Determine the [x, y] coordinate at the center of the cell enclosing the given text.  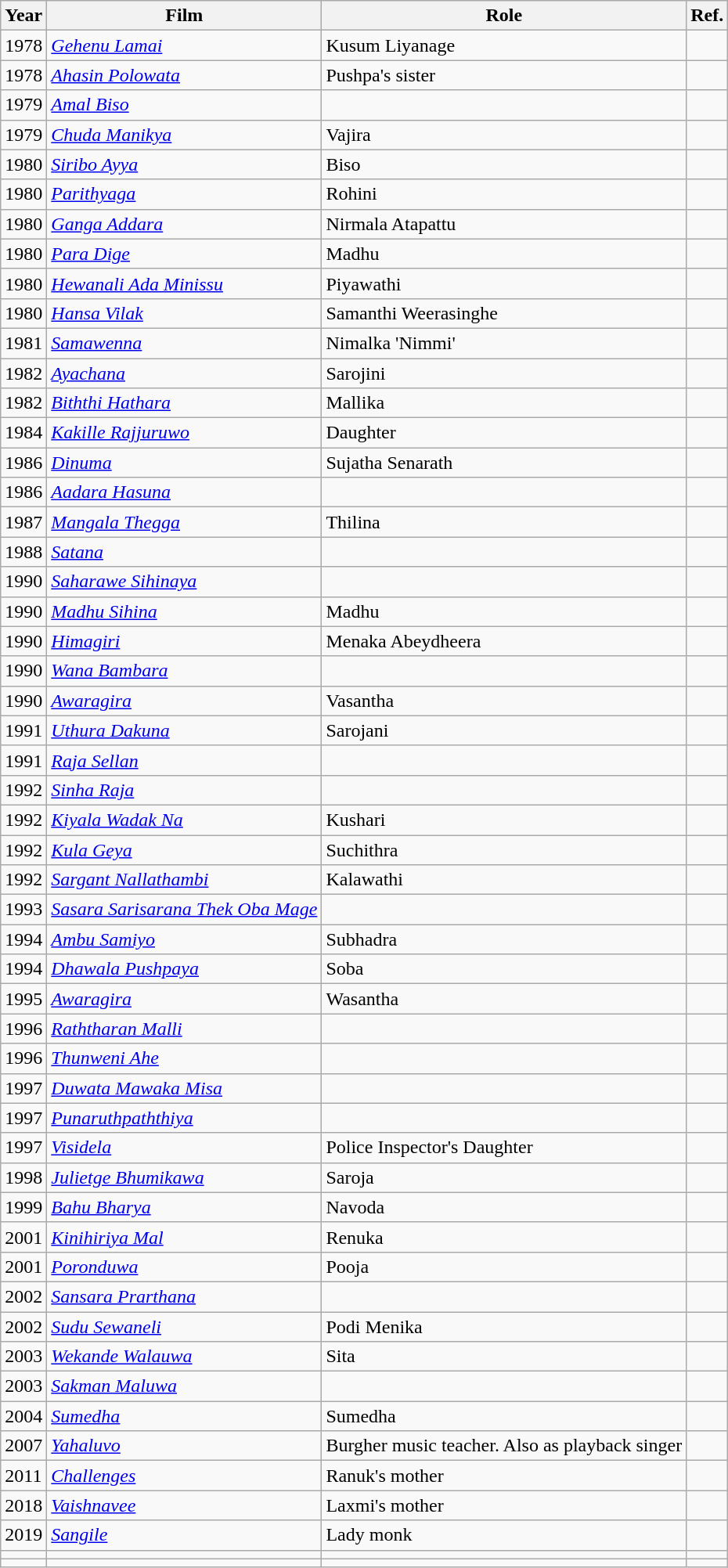
2007 [23, 1446]
Wekande Walauwa [185, 1357]
Kusum Liyanage [504, 45]
Siribo Ayya [185, 164]
Para Dige [185, 254]
Ref. [708, 16]
Lady monk [504, 1535]
Dinuma [185, 463]
Navoda [504, 1207]
Thunweni Ahe [185, 1058]
Ambu Samiyo [185, 939]
Film [185, 16]
1999 [23, 1207]
1995 [23, 999]
Laxmi's mother [504, 1505]
Mallika [504, 403]
Saroja [504, 1177]
Vasantha [504, 701]
Sita [504, 1357]
Mangala Thegga [185, 522]
Duwata Mawaka Misa [185, 1088]
Biththi Hathara [185, 403]
Kushari [504, 820]
Bahu Bharya [185, 1207]
Ahasin Polowata [185, 75]
Vajira [504, 135]
Raja Sellan [185, 760]
Nirmala Atapattu [504, 224]
Sarojani [504, 730]
Renuka [504, 1237]
2019 [23, 1535]
Yahaluvo [185, 1446]
Biso [504, 164]
Parithyaga [185, 194]
Gehenu Lamai [185, 45]
Kula Geya [185, 849]
Year [23, 16]
1993 [23, 910]
1987 [23, 522]
Sarojini [504, 373]
2004 [23, 1416]
Satana [185, 552]
Pooja [504, 1267]
Aadara Hasuna [185, 492]
Kiyala Wadak Na [185, 820]
Pushpa's sister [504, 75]
Himagiri [185, 641]
1984 [23, 433]
Sujatha Senarath [504, 463]
Saharawe Sihinaya [185, 582]
Ayachana [185, 373]
Madhu Sihina [185, 611]
Sinha Raja [185, 790]
Sasara Sarisarana Thek Oba Mage [185, 910]
Ranuk's mother [504, 1476]
2018 [23, 1505]
Amal Biso [185, 105]
1988 [23, 552]
Daughter [504, 433]
Wasantha [504, 999]
Hewanali Ada Minissu [185, 283]
Hansa Vilak [185, 313]
Role [504, 16]
Wana Bambara [185, 671]
2011 [23, 1476]
Raththaran Malli [185, 1029]
Sargant Nallathambi [185, 880]
Subhadra [504, 939]
Sakman Maluwa [185, 1386]
Thilina [504, 522]
1981 [23, 343]
Rohini [504, 194]
1998 [23, 1177]
Sangile [185, 1535]
Punaruthpaththiya [185, 1118]
Burgher music teacher. Also as playback singer [504, 1446]
Soba [504, 969]
Podi Menika [504, 1327]
Ganga Addara [185, 224]
Samanthi Weerasinghe [504, 313]
Poronduwa [185, 1267]
Julietge Bhumikawa [185, 1177]
Sansara Prarthana [185, 1296]
Visidela [185, 1148]
Samawenna [185, 343]
Vaishnavee [185, 1505]
Suchithra [504, 849]
Uthura Dakuna [185, 730]
Police Inspector's Daughter [504, 1148]
Dhawala Pushpaya [185, 969]
Challenges [185, 1476]
Nimalka 'Nimmi' [504, 343]
Piyawathi [504, 283]
Kalawathi [504, 880]
Sudu Sewaneli [185, 1327]
Chuda Manikya [185, 135]
Kinihiriya Mal [185, 1237]
Kakille Rajjuruwo [185, 433]
Menaka Abeydheera [504, 641]
